Determine the (X, Y) coordinate at the center of the cell enclosing the given text.  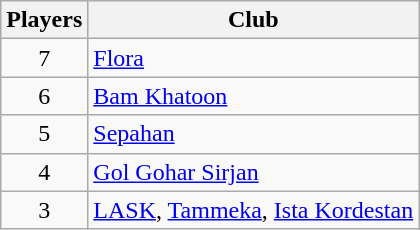
4 (44, 172)
Club (254, 20)
5 (44, 134)
7 (44, 58)
6 (44, 96)
Sepahan (254, 134)
Players (44, 20)
3 (44, 210)
Bam Khatoon (254, 96)
Gol Gohar Sirjan (254, 172)
Flora (254, 58)
LASK, Tammeka, Ista Kordestan (254, 210)
